Capture the cell that displays the provided text and extract its [x, y] central coordinate. 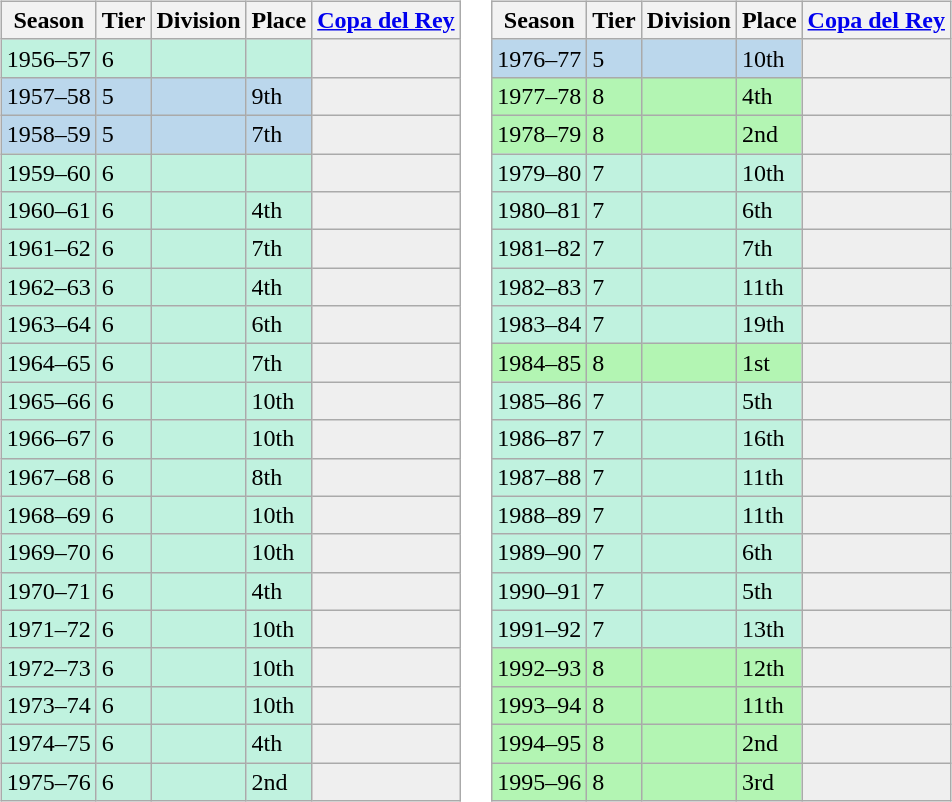
1977–78 [540, 96]
1980–81 [540, 211]
13th [769, 629]
19th [769, 325]
1967–68 [48, 477]
1957–58 [48, 96]
1992–93 [540, 667]
1972–73 [48, 667]
1987–88 [540, 477]
1995–96 [540, 781]
1986–87 [540, 439]
1976–77 [540, 58]
1966–67 [48, 439]
1956–57 [48, 58]
1960–61 [48, 211]
1978–79 [540, 134]
16th [769, 439]
3rd [769, 781]
1st [769, 363]
1971–72 [48, 629]
12th [769, 667]
8th [279, 477]
1984–85 [540, 363]
1974–75 [48, 743]
1990–91 [540, 591]
1994–95 [540, 743]
1985–86 [540, 401]
1991–92 [540, 629]
1989–90 [540, 553]
1973–74 [48, 705]
1993–94 [540, 705]
1961–62 [48, 249]
1983–84 [540, 325]
1988–89 [540, 515]
9th [279, 96]
1958–59 [48, 134]
1962–63 [48, 287]
1968–69 [48, 515]
1969–70 [48, 553]
1982–83 [540, 287]
1970–71 [48, 591]
1964–65 [48, 363]
1965–66 [48, 401]
1959–60 [48, 173]
1975–76 [48, 781]
1963–64 [48, 325]
1981–82 [540, 249]
1979–80 [540, 173]
